Determine the (X, Y) coordinate at the center of the cell enclosing the given text.  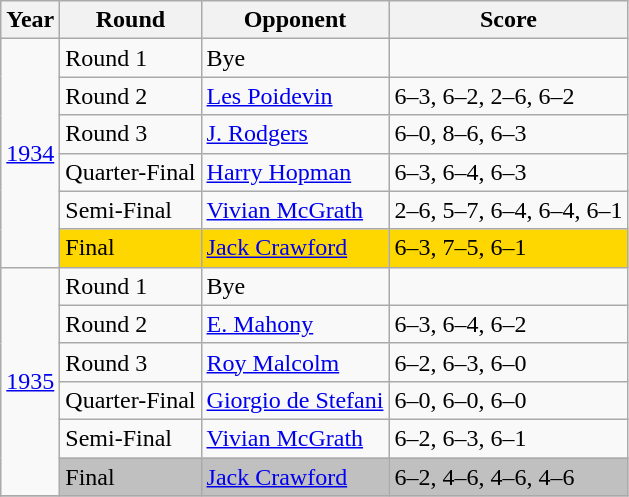
E. Mahony (295, 324)
6–0, 8–6, 6–3 (508, 134)
Giorgio de Stefani (295, 400)
6–2, 4–6, 4–6, 4–6 (508, 477)
J. Rodgers (295, 134)
2–6, 5–7, 6–4, 6–4, 6–1 (508, 210)
1934 (30, 153)
6–3, 6–4, 6–3 (508, 172)
6–0, 6–0, 6–0 (508, 400)
1935 (30, 381)
Harry Hopman (295, 172)
Les Poidevin (295, 96)
Year (30, 20)
Opponent (295, 20)
6–3, 6–2, 2–6, 6–2 (508, 96)
6–2, 6–3, 6–0 (508, 362)
Roy Malcolm (295, 362)
6–3, 6–4, 6–2 (508, 324)
6–3, 7–5, 6–1 (508, 248)
Round (130, 20)
6–2, 6–3, 6–1 (508, 438)
Score (508, 20)
